Capture the cell that displays the provided text and extract its (x, y) central coordinate. 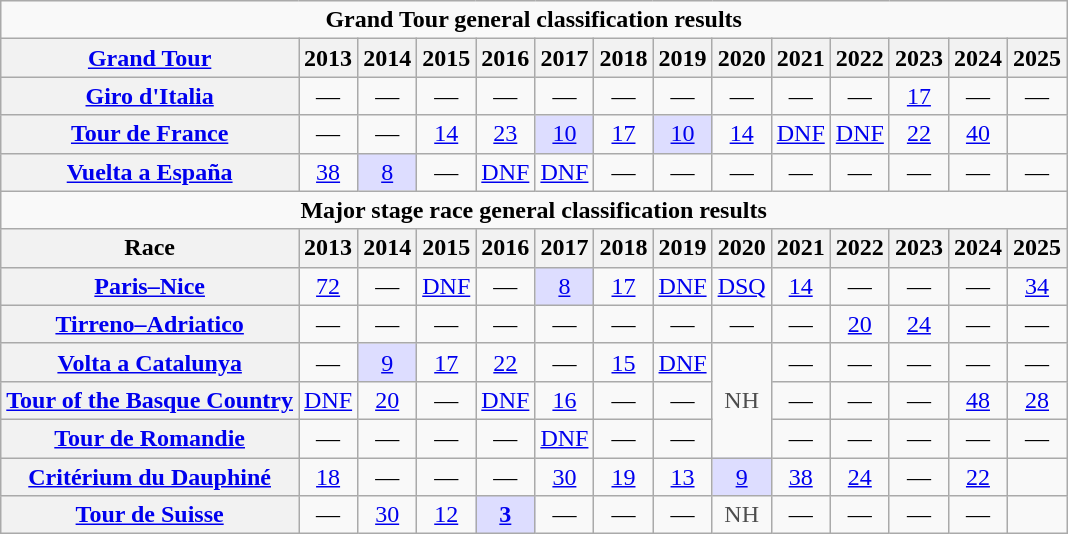
Critérium du Dauphiné (150, 477)
Giro d'Italia (150, 96)
23 (506, 134)
28 (1036, 400)
Tour of the Basque Country (150, 400)
18 (328, 477)
Tour de France (150, 134)
72 (328, 286)
Volta a Catalunya (150, 362)
Race (150, 248)
40 (978, 134)
13 (682, 477)
Major stage race general classification results (534, 210)
34 (1036, 286)
15 (624, 362)
Tirreno–Adriatico (150, 324)
48 (978, 400)
DSQ (742, 286)
3 (506, 515)
16 (564, 400)
Tour de Romandie (150, 438)
Grand Tour general classification results (534, 20)
Vuelta a España (150, 172)
Grand Tour (150, 58)
12 (446, 515)
Paris–Nice (150, 286)
Tour de Suisse (150, 515)
19 (624, 477)
